Extract the [x, y] coordinate from the center of the cell holding the provided text.  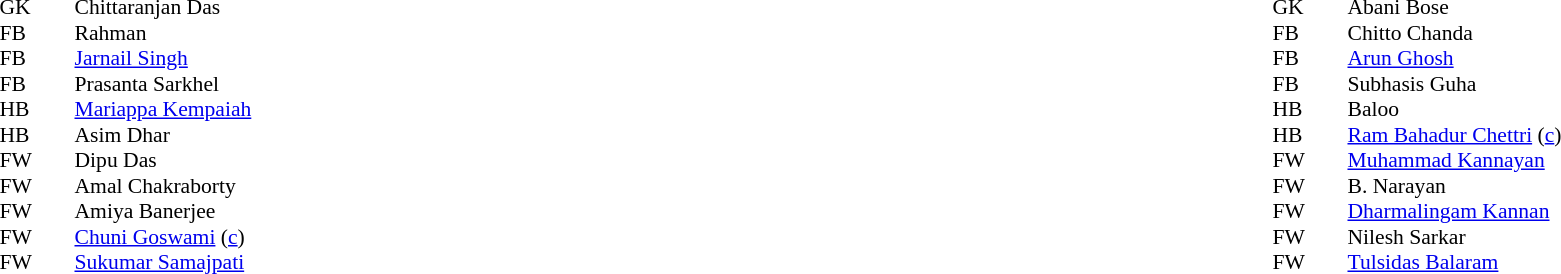
Amal Chakraborty [162, 186]
Rahman [162, 33]
Asim Dhar [162, 135]
Mariappa Kempaiah [162, 109]
Dipu Das [162, 161]
Baloo [1454, 109]
Chitto Chanda [1454, 33]
Dharmalingam Kannan [1454, 211]
Ram Bahadur Chettri (c) [1454, 135]
Chuni Goswami (c) [162, 237]
Amiya Banerjee [162, 211]
Muhammad Kannayan [1454, 161]
Jarnail Singh [162, 59]
Arun Ghosh [1454, 59]
B. Narayan [1454, 186]
Subhasis Guha [1454, 84]
Prasanta Sarkhel [162, 84]
Nilesh Sarkar [1454, 237]
